Identify which cell holds the provided text, then report its (X, Y) central coordinate. 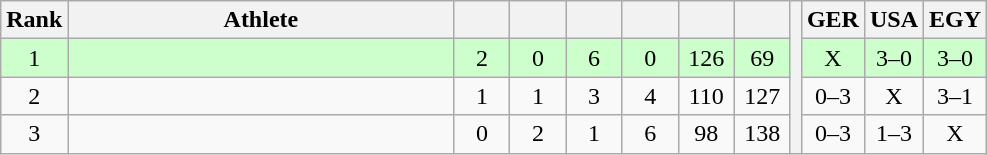
Rank (34, 20)
3–1 (956, 96)
1–3 (894, 134)
126 (706, 58)
EGY (956, 20)
4 (650, 96)
GER (832, 20)
Athlete (261, 20)
138 (762, 134)
USA (894, 20)
110 (706, 96)
127 (762, 96)
69 (762, 58)
98 (706, 134)
